Return the [x, y] coordinate for the center point of the cell that contains the specified text.  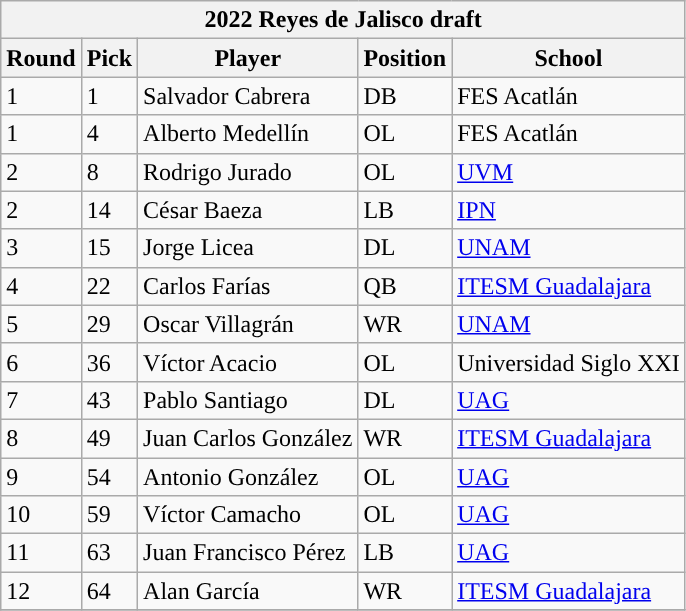
12 [41, 591]
Position [405, 58]
5 [41, 324]
School [569, 58]
Oscar Villagrán [248, 324]
Víctor Camacho [248, 515]
6 [41, 362]
10 [41, 515]
Universidad Siglo XXI [569, 362]
7 [41, 400]
Víctor Acacio [248, 362]
Jorge Licea [248, 248]
Player [248, 58]
22 [109, 286]
43 [109, 400]
Round [41, 58]
Alberto Medellín [248, 134]
11 [41, 553]
3 [41, 248]
29 [109, 324]
Pick [109, 58]
Juan Carlos González [248, 438]
36 [109, 362]
64 [109, 591]
49 [109, 438]
QB [405, 286]
Alan García [248, 591]
Pablo Santiago [248, 400]
9 [41, 477]
UVM [569, 172]
César Baeza [248, 210]
Antonio González [248, 477]
63 [109, 553]
2022 Reyes de Jalisco draft [344, 20]
14 [109, 210]
IPN [569, 210]
15 [109, 248]
DB [405, 96]
Salvador Cabrera [248, 96]
Rodrigo Jurado [248, 172]
Carlos Farías [248, 286]
Juan Francisco Pérez [248, 553]
59 [109, 515]
54 [109, 477]
